Provide the (x, y) coordinate of the cell's center where the given text is located.  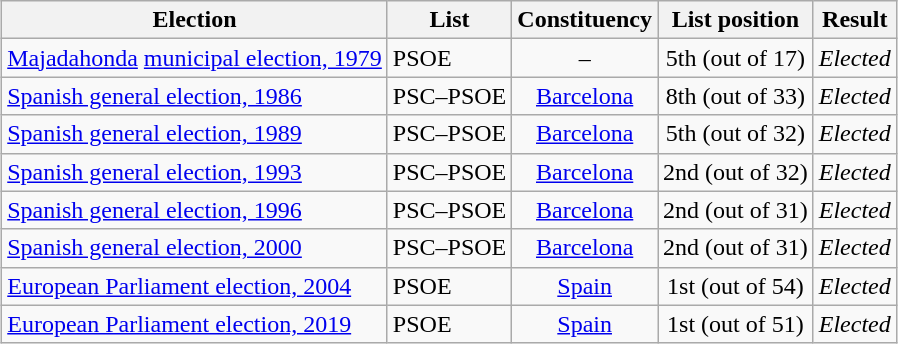
8th (out of 33) (736, 96)
– (585, 58)
Spanish general election, 1989 (195, 134)
List position (736, 20)
Result (854, 20)
Spanish general election, 2000 (195, 248)
Spanish general election, 1996 (195, 210)
Spanish general election, 1986 (195, 96)
5th (out of 32) (736, 134)
Majadahonda municipal election, 1979 (195, 58)
Constituency (585, 20)
Election (195, 20)
European Parliament election, 2004 (195, 286)
5th (out of 17) (736, 58)
1st (out of 54) (736, 286)
Spanish general election, 1993 (195, 172)
2nd (out of 32) (736, 172)
1st (out of 51) (736, 324)
European Parliament election, 2019 (195, 324)
List (449, 20)
